Find where the given text appears and provide that cell's center as [X, Y] coordinate. 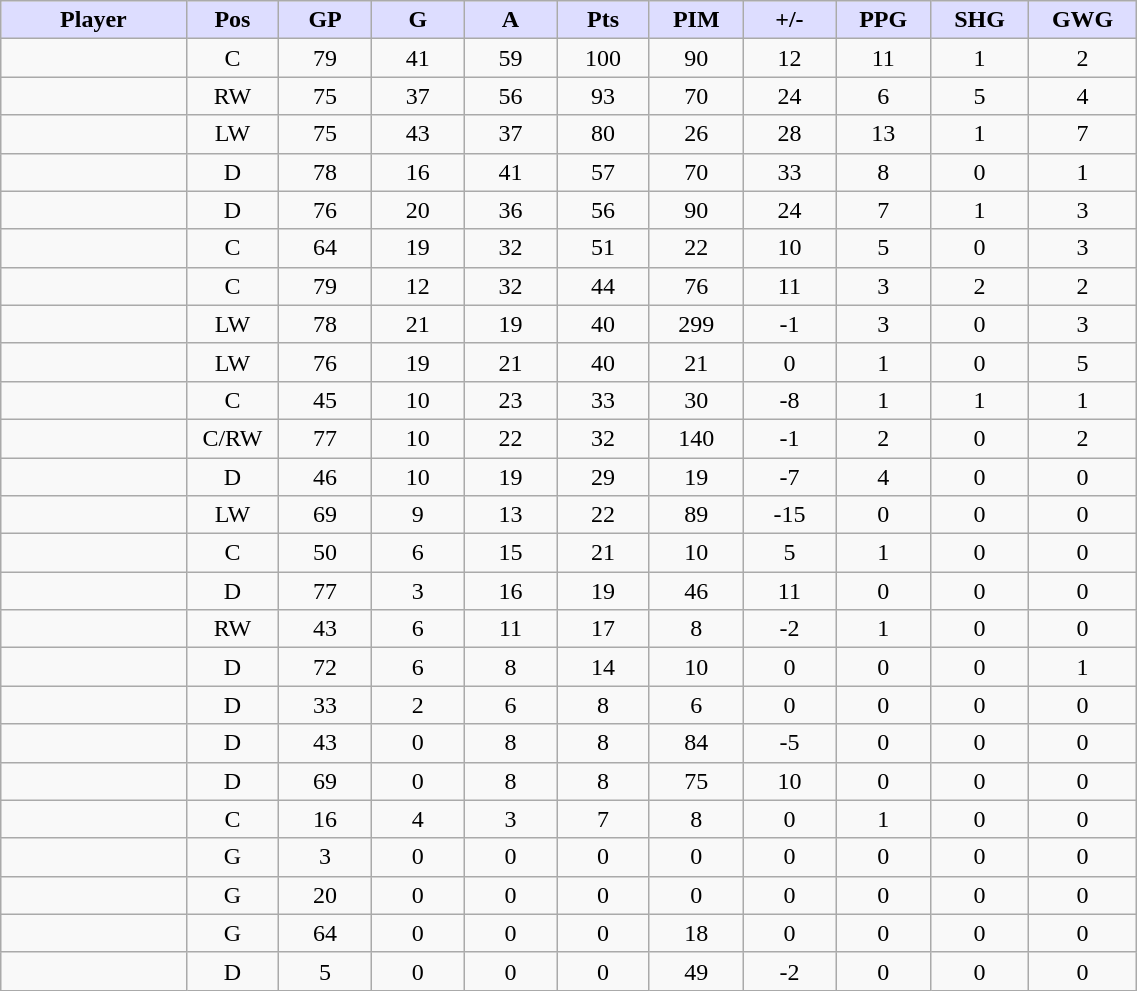
50 [326, 553]
-8 [790, 400]
100 [604, 58]
-15 [790, 515]
44 [604, 286]
9 [418, 515]
Player [94, 20]
28 [790, 134]
15 [510, 553]
PPG [884, 20]
17 [604, 629]
29 [604, 477]
89 [696, 515]
18 [696, 933]
84 [696, 743]
PIM [696, 20]
Pts [604, 20]
72 [326, 667]
A [510, 20]
GWG [1082, 20]
30 [696, 400]
GP [326, 20]
Pos [232, 20]
23 [510, 400]
36 [510, 210]
14 [604, 667]
140 [696, 438]
51 [604, 248]
+/- [790, 20]
C/RW [232, 438]
59 [510, 58]
80 [604, 134]
SHG [980, 20]
93 [604, 96]
49 [696, 971]
26 [696, 134]
-7 [790, 477]
299 [696, 324]
-5 [790, 743]
57 [604, 172]
45 [326, 400]
